Capture the cell that displays the provided text and extract its [x, y] central coordinate. 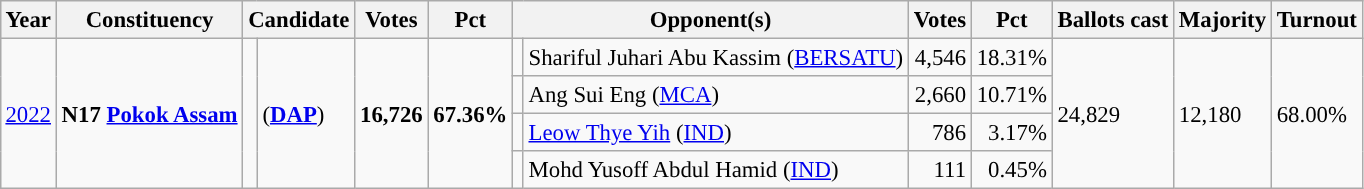
N17 Pokok Assam [150, 113]
111 [940, 170]
(DAP) [306, 113]
67.36% [470, 113]
Constituency [150, 20]
Turnout [1316, 20]
Ang Sui Eng (MCA) [716, 95]
16,726 [392, 113]
Candidate [299, 20]
12,180 [1223, 113]
68.00% [1316, 113]
3.17% [1012, 133]
24,829 [1112, 113]
10.71% [1012, 95]
Opponent(s) [711, 20]
Ballots cast [1112, 20]
Leow Thye Yih (IND) [716, 133]
18.31% [1012, 57]
Mohd Yusoff Abdul Hamid (IND) [716, 170]
4,546 [940, 57]
Majority [1223, 20]
Shariful Juhari Abu Kassim (BERSATU) [716, 57]
2022 [28, 113]
2,660 [940, 95]
786 [940, 133]
0.45% [1012, 170]
Year [28, 20]
